Return the (X, Y) coordinate for the center point of the cell that contains the specified text.  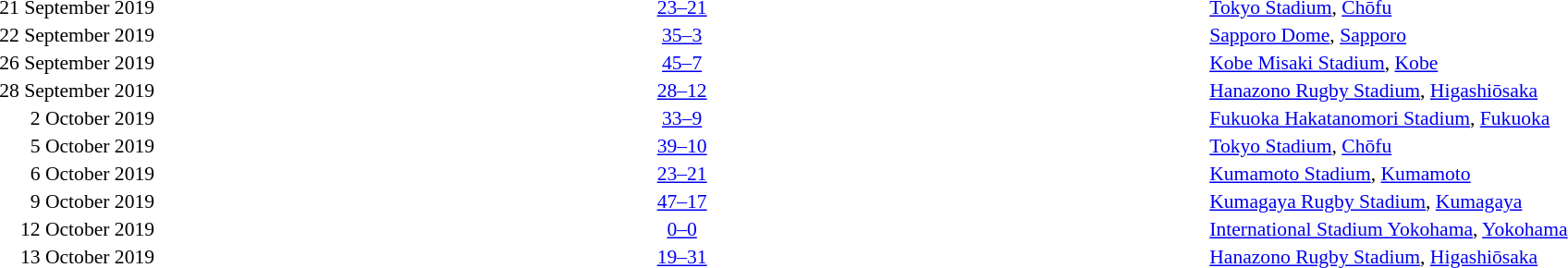
23–21 (682, 174)
45–7 (682, 63)
35–3 (682, 35)
0–0 (682, 229)
39–10 (682, 146)
28–12 (682, 91)
33–9 (682, 118)
47–17 (682, 201)
